Locate the cell with the specified text and output its (X, Y) center coordinate. 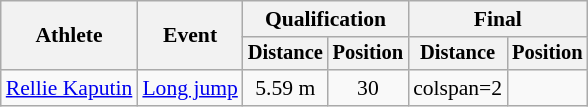
5.59 m (286, 88)
30 (368, 88)
colspan=2 (458, 88)
Final (498, 19)
Qualification (326, 19)
Rellie Kaputin (70, 88)
Long jump (190, 88)
Athlete (70, 36)
Event (190, 36)
